Find where the given text appears and provide that cell's center as (x, y) coordinate. 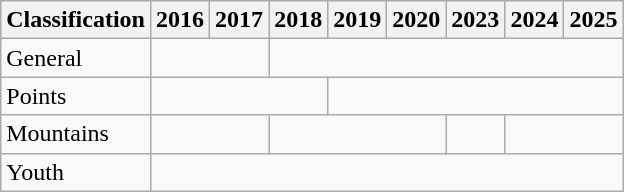
General (76, 58)
2017 (240, 20)
2023 (476, 20)
2019 (358, 20)
2025 (594, 20)
2024 (534, 20)
Classification (76, 20)
Points (76, 96)
Mountains (76, 134)
2018 (298, 20)
2020 (416, 20)
2016 (180, 20)
Youth (76, 172)
